Extract the (x, y) coordinate from the center of the cell holding the provided text.  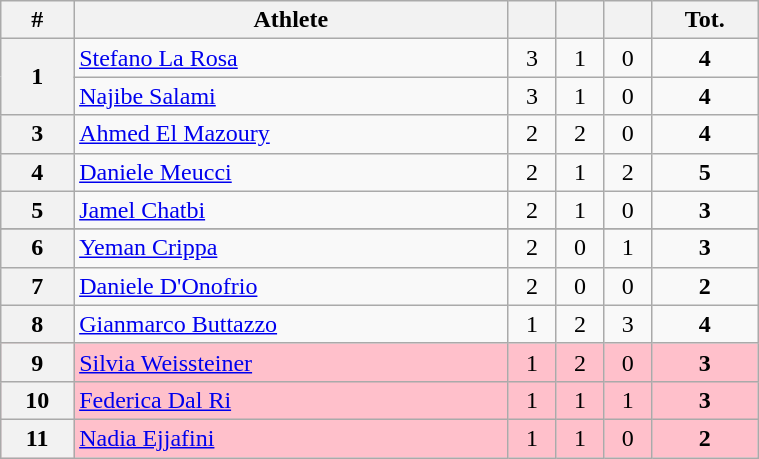
11 (38, 438)
# (38, 20)
Federica Dal Ri (291, 400)
8 (38, 324)
Ahmed El Mazoury (291, 134)
10 (38, 400)
Daniele Meucci (291, 172)
Stefano La Rosa (291, 58)
6 (38, 248)
Athlete (291, 20)
Silvia Weissteiner (291, 362)
Tot. (705, 20)
Nadia Ejjafini (291, 438)
Jamel Chatbi (291, 210)
7 (38, 286)
9 (38, 362)
Najibe Salami (291, 96)
Yeman Crippa (291, 248)
Gianmarco Buttazzo (291, 324)
Daniele D'Onofrio (291, 286)
